Locate the cell with the specified text and output its [x, y] center coordinate. 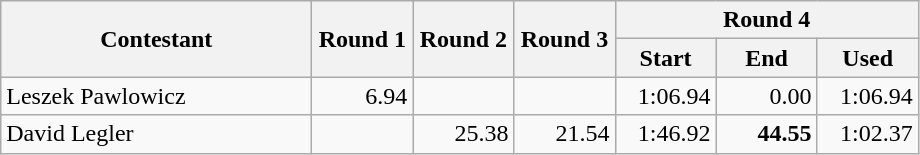
Round 3 [564, 39]
Round 2 [464, 39]
Round 1 [362, 39]
Round 4 [766, 20]
David Legler [156, 134]
1:46.92 [666, 134]
Start [666, 58]
6.94 [362, 96]
Leszek Pawlowicz [156, 96]
44.55 [766, 134]
21.54 [564, 134]
0.00 [766, 96]
1:02.37 [868, 134]
Used [868, 58]
Contestant [156, 39]
End [766, 58]
25.38 [464, 134]
